Return [X, Y] of the center of cell containing provided text 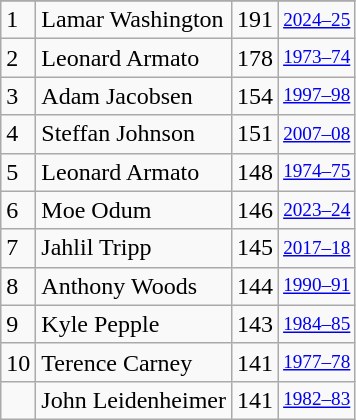
146 [254, 210]
145 [254, 248]
178 [254, 58]
1 [18, 20]
191 [254, 20]
2 [18, 58]
2007–08 [317, 134]
151 [254, 134]
154 [254, 96]
148 [254, 172]
10 [18, 362]
144 [254, 286]
Jahlil Tripp [134, 248]
1982–83 [317, 400]
1973–74 [317, 58]
9 [18, 324]
5 [18, 172]
Anthony Woods [134, 286]
Lamar Washington [134, 20]
8 [18, 286]
Adam Jacobsen [134, 96]
1974–75 [317, 172]
Kyle Pepple [134, 324]
1990–91 [317, 286]
7 [18, 248]
6 [18, 210]
John Leidenheimer [134, 400]
1984–85 [317, 324]
2023–24 [317, 210]
Terence Carney [134, 362]
4 [18, 134]
2024–25 [317, 20]
Steffan Johnson [134, 134]
143 [254, 324]
1977–78 [317, 362]
Moe Odum [134, 210]
2017–18 [317, 248]
3 [18, 96]
1997–98 [317, 96]
